Capture the cell that displays the provided text and extract its (x, y) central coordinate. 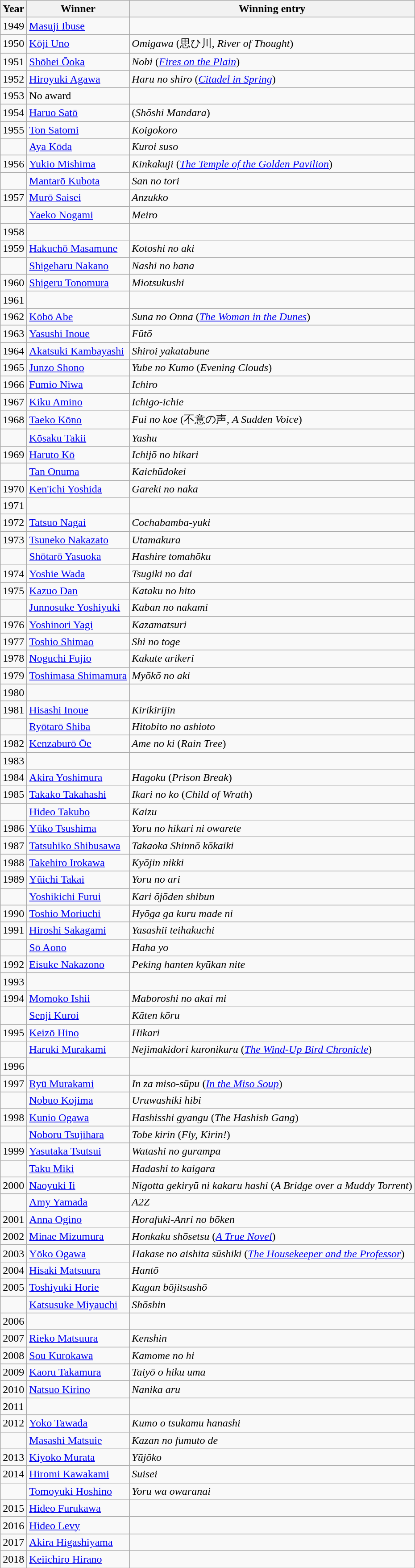
Yoru wa owaranai (272, 1491)
Hagoku (Prison Break) (272, 778)
2017 (13, 1542)
Akira Yoshimura (78, 778)
Yube no Kumo (Evening Clouds) (272, 368)
Nashi no hana (272, 266)
Momoko Ishii (78, 998)
2010 (13, 1389)
Kazamatsuri (272, 625)
2007 (13, 1339)
Kotoshi no aki (272, 249)
Ton Satomi (78, 130)
Hiromi Kawakami (78, 1474)
Yoshie Wada (78, 574)
Takako Takahashi (78, 795)
Haru no shiro (Citadel in Spring) (272, 79)
1959 (13, 249)
Kōbō Abe (78, 317)
1976 (13, 625)
Hitobito no ashioto (272, 726)
Shōshin (272, 1304)
San no tori (272, 181)
Junzo Shono (78, 368)
1977 (13, 642)
Hashisshi gyangu (The Hashish Gang) (272, 1118)
1955 (13, 130)
Kiku Amino (78, 402)
Kari ōjōden shibun (272, 897)
1995 (13, 1033)
Koigokoro (272, 130)
Myōkō no aki (272, 676)
2003 (13, 1253)
Ken'ichi Yoshida (78, 489)
1978 (13, 659)
1967 (13, 402)
Toshio Shimao (78, 642)
1950 (13, 44)
Senji Kuroi (78, 1015)
Hisaki Matsuura (78, 1270)
Murō Saisei (78, 198)
Kataku no hito (272, 591)
Toshio Moriuchi (78, 913)
Natsuo Kirino (78, 1389)
1989 (13, 880)
Tatsuo Nagai (78, 523)
1973 (13, 540)
Shigeharu Nakano (78, 266)
Keizō Hino (78, 1033)
Haruto Kō (78, 455)
1984 (13, 778)
Shōhei Ōoka (78, 62)
Nanika aru (272, 1389)
Yukio Mishima (78, 164)
1960 (13, 283)
Haruki Murakami (78, 1050)
1952 (13, 79)
Ichiro (272, 385)
Year (13, 9)
1951 (13, 62)
Yūko Tsushima (78, 829)
1987 (13, 846)
Nobuo Kojima (78, 1101)
Ryōtarō Shiba (78, 726)
Kakute arikeri (272, 659)
Taeko Kōno (78, 420)
1949 (13, 26)
Kunio Ogawa (78, 1118)
1981 (13, 709)
Yōko Ogawa (78, 1253)
1986 (13, 829)
Naoyuki Ii (78, 1185)
Aya Kōda (78, 147)
Anzukko (272, 198)
Kuroi suso (272, 147)
2001 (13, 1219)
A2Z (272, 1202)
1993 (13, 981)
Kazuo Dan (78, 591)
Omigawa (思ひ川, River of Thought) (272, 44)
Maboroshi no akai mi (272, 998)
Rieko Matsuura (78, 1339)
Yoshikichi Furui (78, 897)
Kāten kōru (272, 1015)
Kazan no fumuto de (272, 1440)
Kiyoko Murata (78, 1457)
Hantō (272, 1270)
1964 (13, 350)
1982 (13, 743)
Winning entry (272, 9)
Kamome no hi (272, 1355)
Tobe kirin (Fly, Kirin!) (272, 1134)
Tsuneko Nakazato (78, 540)
Winner (78, 9)
Fūtō (272, 334)
Kōsaku Takii (78, 438)
1975 (13, 591)
1980 (13, 692)
Kenshin (272, 1339)
1997 (13, 1084)
1953 (13, 96)
Horafuki-Anri no bōken (272, 1219)
Kagan bōjitsushō (272, 1287)
Noguchi Fujio (78, 659)
Hiroyuki Agawa (78, 79)
1961 (13, 300)
Masuji Ibuse (78, 26)
2015 (13, 1508)
1956 (13, 164)
Tsugiki no dai (272, 574)
Junnosuke Yoshiyuki (78, 608)
Ichijō no hikari (272, 455)
Watashi no gurampa (272, 1151)
Kyōjin nikki (272, 863)
Taku Miki (78, 1168)
Haruo Satō (78, 113)
In za miso-sūpu (In the Miso Soup) (272, 1084)
Kinkakuji (The Temple of the Golden Pavilion) (272, 164)
Fui no koe (不意の声, A Sudden Voice) (272, 420)
Yoru no ari (272, 880)
1968 (13, 420)
Akatsuki Kambayashi (78, 350)
1996 (13, 1067)
Yoshinori Yagi (78, 625)
Tatsuhiko Shibusawa (78, 846)
Meiro (272, 215)
Yūichi Takai (78, 880)
(Shōshi Mandara) (272, 113)
1988 (13, 863)
Akira Higashiyama (78, 1542)
2014 (13, 1474)
Hakase no aishita sūshiki (The Housekeeper and the Professor) (272, 1253)
Amy Yamada (78, 1202)
2000 (13, 1185)
1965 (13, 368)
Kaichūdokei (272, 471)
Keiichiro Hirano (78, 1559)
1974 (13, 574)
Toshimasa Shimamura (78, 676)
Ryū Murakami (78, 1084)
2011 (13, 1406)
Masashi Matsuie (78, 1440)
Hideo Furukawa (78, 1508)
Mantarō Kubota (78, 181)
Haha yo (272, 947)
1971 (13, 506)
Hideo Takubo (78, 812)
Hisashi Inoue (78, 709)
Sō Aono (78, 947)
2018 (13, 1559)
Miotsukushi (272, 283)
Eisuke Nakazono (78, 964)
Ikari no ko (Child of Wrath) (272, 795)
1966 (13, 385)
Takehiro Irokawa (78, 863)
Anna Ogino (78, 1219)
1957 (13, 198)
2005 (13, 1287)
Gareki no naka (272, 489)
1994 (13, 998)
Yasutaka Tsutsui (78, 1151)
Kaoru Takamura (78, 1372)
Yasashii teihakuchi (272, 930)
Peking hanten kyūkan nite (272, 964)
No award (78, 96)
Tomoyuki Hoshino (78, 1491)
Suna no Onna (The Woman in the Dunes) (272, 317)
1970 (13, 489)
2006 (13, 1322)
1954 (13, 113)
Yaeko Nogami (78, 215)
Toshiyuki Horie (78, 1287)
Nejimakidori kuronikuru (The Wind-Up Bird Chronicle) (272, 1050)
Nobi (Fires on the Plain) (272, 62)
1991 (13, 930)
Shōtarō Yasuoka (78, 557)
1999 (13, 1151)
1992 (13, 964)
Taiyō o hiku uma (272, 1372)
Tan Onuma (78, 471)
Hikari (272, 1033)
Sou Kurokawa (78, 1355)
Yashu (272, 438)
Utamakura (272, 540)
Yoko Tawada (78, 1423)
Hashire tomahōku (272, 557)
2004 (13, 1270)
Yoru no hikari ni owarete (272, 829)
Hakuchō Masamune (78, 249)
Kirikirijin (272, 709)
1969 (13, 455)
Noboru Tsujihara (78, 1134)
2012 (13, 1423)
1979 (13, 676)
Uruwashiki hibi (272, 1101)
Kumo o tsukamu hanashi (272, 1423)
Kōji Uno (78, 44)
2016 (13, 1525)
1983 (13, 760)
2002 (13, 1236)
Shiroi yakatabune (272, 350)
Yūjōko (272, 1457)
2009 (13, 1372)
Hadashi to kaigara (272, 1168)
Shigeru Tonomura (78, 283)
1998 (13, 1118)
Shi no toge (272, 642)
Kaban no nakami (272, 608)
Hiroshi Sakagami (78, 930)
Kaizu (272, 812)
2008 (13, 1355)
Hyōga ga kuru made ni (272, 913)
Cochabamba-yuki (272, 523)
Minae Mizumura (78, 1236)
Kenzaburō Ōe (78, 743)
Fumio Niwa (78, 385)
Nigotta gekiryū ni kakaru hashi (A Bridge over a Muddy Torrent) (272, 1185)
1972 (13, 523)
1990 (13, 913)
1985 (13, 795)
1963 (13, 334)
Yasushi Inoue (78, 334)
Suisei (272, 1474)
1958 (13, 232)
2013 (13, 1457)
1962 (13, 317)
Honkaku shōsetsu (A True Novel) (272, 1236)
Hideo Levy (78, 1525)
Katsusuke Miyauchi (78, 1304)
Takaoka Shinnō kōkaiki (272, 846)
Ame no ki (Rain Tree) (272, 743)
Ichigo-ichie (272, 402)
